Search for the cell housing the specified text and yield its (X, Y) center coordinate. 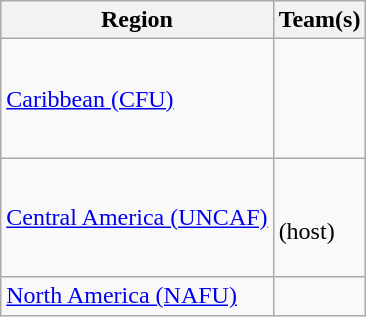
Central America (UNCAF) (137, 218)
(host) (320, 218)
North America (NAFU) (137, 296)
Team(s) (320, 20)
Region (137, 20)
Caribbean (CFU) (137, 98)
